Capture the cell that displays the provided text and extract its [x, y] central coordinate. 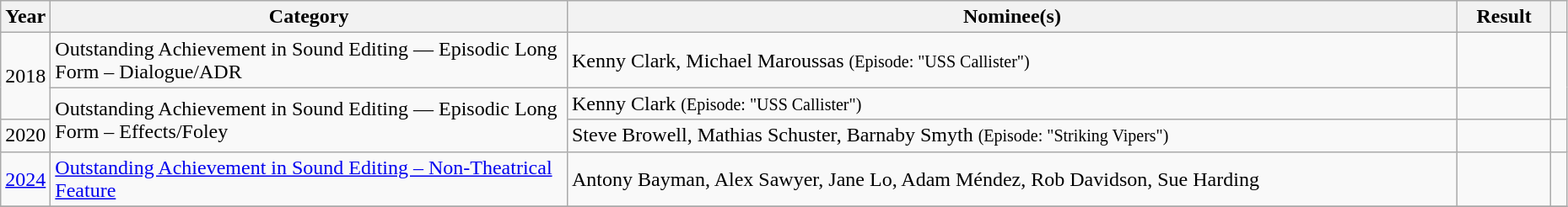
Outstanding Achievement in Sound Editing — Episodic Long Form – Effects/Foley [309, 119]
Outstanding Achievement in Sound Editing — Episodic Long Form – Dialogue/ADR [309, 61]
2024 [25, 178]
Steve Browell, Mathias Schuster, Barnaby Smyth (Episode: "Striking Vipers") [1012, 135]
Kenny Clark, Michael Maroussas (Episode: "USS Callister") [1012, 61]
2020 [25, 135]
Nominee(s) [1012, 17]
Outstanding Achievement in Sound Editing – Non-Theatrical Feature [309, 178]
Result [1503, 17]
Antony Bayman, Alex Sawyer, Jane Lo, Adam Méndez, Rob Davidson, Sue Harding [1012, 178]
Category [309, 17]
Year [25, 17]
2018 [25, 76]
Kenny Clark (Episode: "USS Callister") [1012, 103]
